Return (X, Y) of the center of cell containing provided text 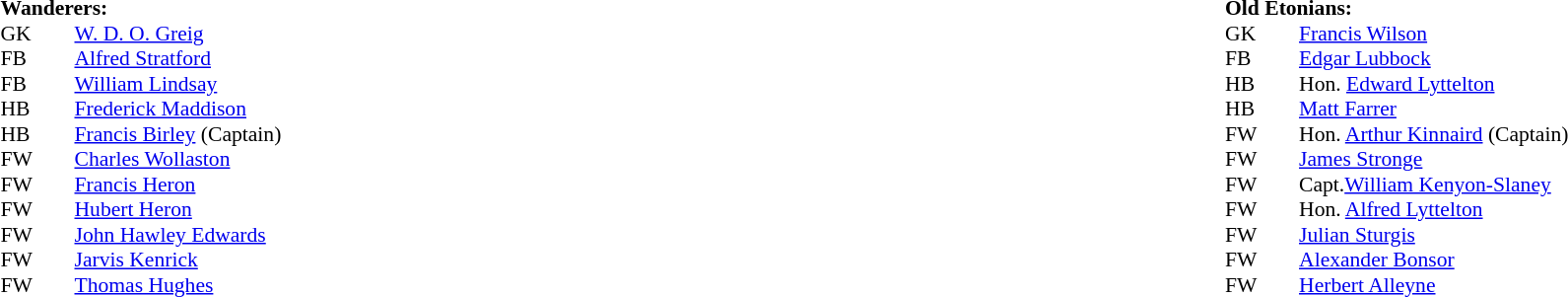
Francis Heron (178, 185)
Edgar Lubbock (1433, 58)
John Hawley Edwards (178, 235)
Hon. Edward Lyttelton (1433, 84)
Hubert Heron (178, 210)
Francis Wilson (1433, 34)
Capt.William Kenyon-Slaney (1433, 185)
Matt Farrer (1433, 110)
W. D. O. Greig (178, 34)
James Stronge (1433, 159)
Francis Birley (Captain) (178, 134)
Frederick Maddison (178, 110)
Hon. Alfred Lyttelton (1433, 210)
Alexander Bonsor (1433, 260)
Jarvis Kenrick (178, 260)
Alfred Stratford (178, 58)
Hon. Arthur Kinnaird (Captain) (1433, 134)
Julian Sturgis (1433, 235)
William Lindsay (178, 84)
Charles Wollaston (178, 159)
